Scan for the cell matching the given text and deliver its [x, y] coordinate at center. 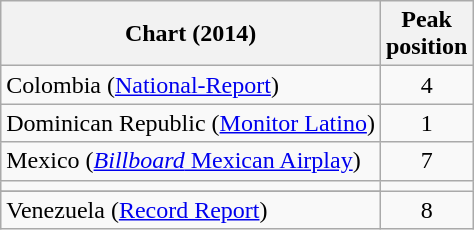
Colombia (National-Report) [191, 85]
Chart (2014) [191, 34]
Venezuela (Record Report) [191, 210]
1 [426, 123]
8 [426, 210]
7 [426, 161]
Mexico (Billboard Mexican Airplay) [191, 161]
Dominican Republic (Monitor Latino) [191, 123]
Peakposition [426, 34]
4 [426, 85]
